From the cell containing the given text, extract its center point as [x, y] coordinate. 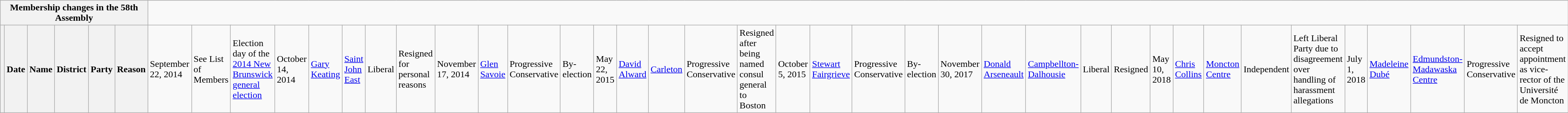
Saint John East [354, 69]
Moncton Centre [1223, 69]
David Alward [633, 69]
District [71, 69]
Donald Arseneault [1003, 69]
Left Liberal Party due to disagreement over handling of harassment allegations [1318, 69]
May 22, 2015 [605, 69]
October 14, 2014 [292, 69]
Election day of the 2014 New Brunswick general election [253, 69]
Stewart Fairgrieve [831, 69]
July 1, 2018 [1356, 69]
October 5, 2015 [793, 69]
Glen Savoie [493, 69]
Party [101, 69]
Name [41, 69]
November 30, 2017 [960, 69]
Membership changes in the 58th Assembly [74, 13]
Resigned after being named consul general to Boston [757, 69]
Carleton [667, 69]
Resigned [1131, 69]
Campbellton-Dalhousie [1053, 69]
Resigned for personal reasons [416, 69]
Reason [131, 69]
Edmundston-Madawaska Centre [1438, 69]
November 17, 2014 [456, 69]
Chris Collins [1188, 69]
See List of Members [211, 69]
September 22, 2014 [170, 69]
Date [16, 69]
Madeleine Dubé [1389, 69]
Resigned to accept appointment as vice-rector of the Université de Moncton [1543, 69]
Independent [1266, 69]
Gary Keating [325, 69]
May 10, 2018 [1162, 69]
